Return the (X, Y) coordinate for the center point of the cell that contains the specified text.  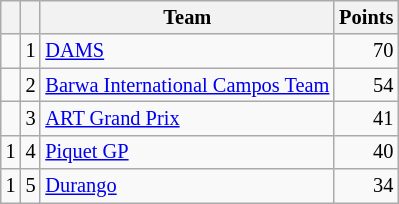
4 (31, 152)
Durango (187, 186)
Piquet GP (187, 152)
70 (366, 51)
Team (187, 17)
Barwa International Campos Team (187, 85)
54 (366, 85)
34 (366, 186)
2 (31, 85)
3 (31, 118)
Points (366, 17)
41 (366, 118)
40 (366, 152)
ART Grand Prix (187, 118)
5 (31, 186)
DAMS (187, 51)
